Locate the cell with the specified text and output its (X, Y) center coordinate. 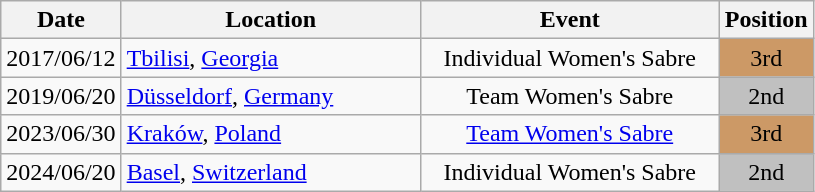
Düsseldorf, Germany (270, 96)
Basel, Switzerland (270, 172)
2019/06/20 (61, 96)
2024/06/20 (61, 172)
Kraków, Poland (270, 134)
Tbilisi, Georgia (270, 58)
Date (61, 20)
Position (766, 20)
2023/06/30 (61, 134)
Event (570, 20)
Location (270, 20)
2017/06/12 (61, 58)
